Extract the [X, Y] coordinate from the center of the cell holding the provided text.  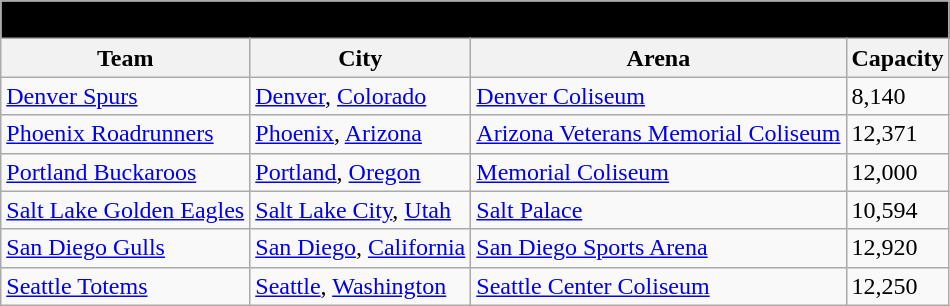
Capacity [898, 58]
Denver, Colorado [360, 96]
12,371 [898, 134]
12,000 [898, 172]
Arena [658, 58]
Salt Palace [658, 210]
1971–72 Western Hockey League [475, 20]
12,920 [898, 248]
San Diego Sports Arena [658, 248]
Salt Lake City, Utah [360, 210]
San Diego, California [360, 248]
Phoenix Roadrunners [126, 134]
12,250 [898, 286]
Seattle, Washington [360, 286]
Seattle Center Coliseum [658, 286]
City [360, 58]
San Diego Gulls [126, 248]
8,140 [898, 96]
Phoenix, Arizona [360, 134]
Memorial Coliseum [658, 172]
Denver Spurs [126, 96]
Arizona Veterans Memorial Coliseum [658, 134]
10,594 [898, 210]
Denver Coliseum [658, 96]
Seattle Totems [126, 286]
Portland Buckaroos [126, 172]
Team [126, 58]
Salt Lake Golden Eagles [126, 210]
Portland, Oregon [360, 172]
